Output the (x, y) coordinate of the center of the cell containing the given text.  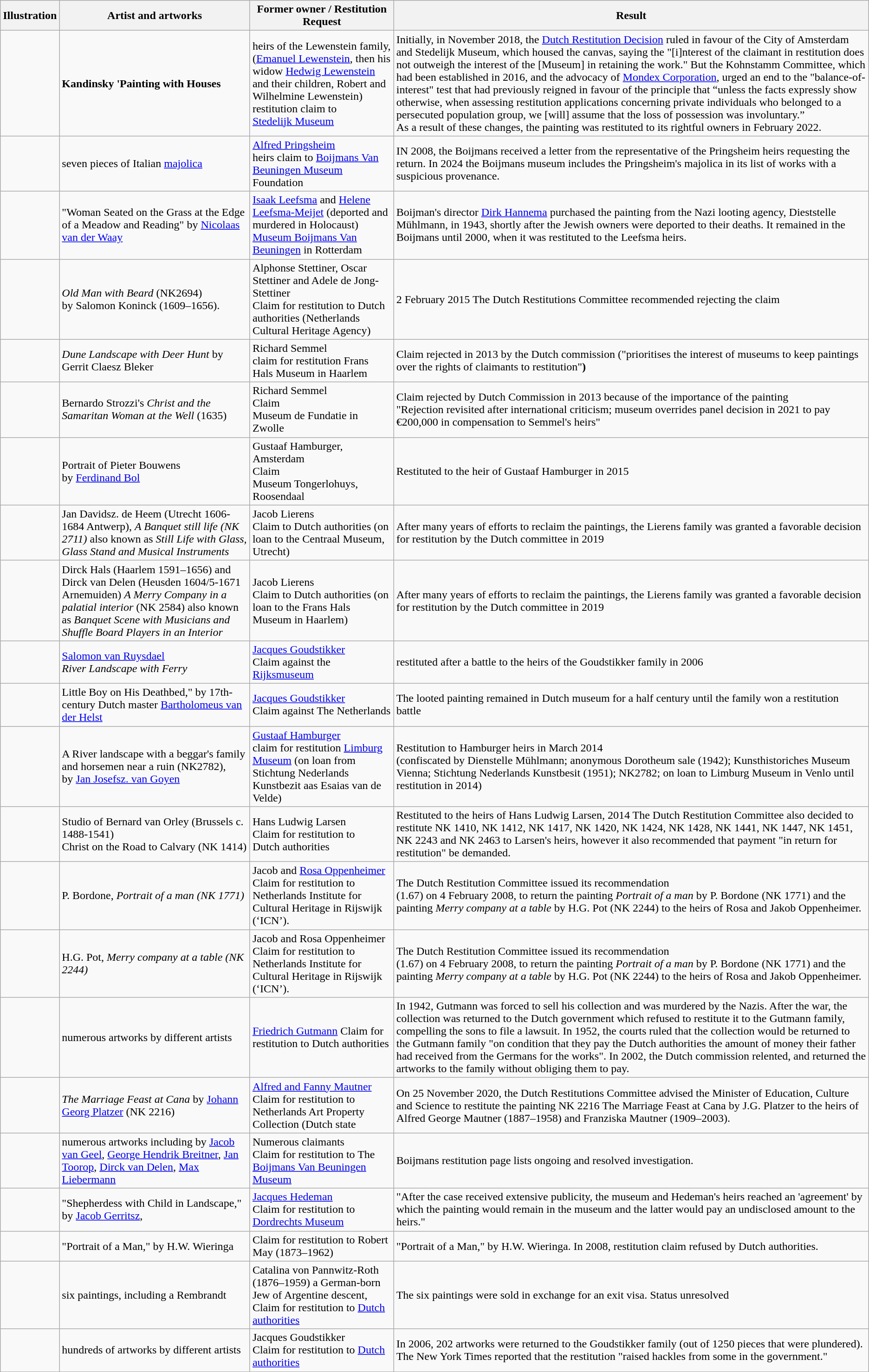
"Portrait of a Man," by H.W. Wieringa. In 2008, restitution claim refused by Dutch authorities. (631, 1246)
Old Man with Beard (NK2694)by Salomon Koninck (1609–1656). (155, 299)
Numerous claimantsClaim for restitution to The Boijmans Van Beuningen Museum (322, 1160)
Richard Semmelclaim for restitution Frans Hals Museum in Haarlem (322, 361)
restituted after a battle to the heirs of the Goudstikker family in 2006 (631, 662)
Catalina von Pannwitz-Roth (1876–1959) a German-born Jew of Argentine descent,Claim for restitution to Dutch authorities (322, 1295)
The Marriage Feast at Cana by Johann Georg Platzer (NK 2216) (155, 1106)
Jacques HedemanClaim for restitution to Dordrechts Museum (322, 1210)
Richard SemmelClaimMuseum de Fundatie in Zwolle (322, 409)
The six paintings were sold in exchange for an exit visa. Status unresolved (631, 1295)
Restituted to the heir of Gustaaf Hamburger in 2015 (631, 471)
Dune Landscape with Deer Hunt by Gerrit Claesz Bleker (155, 361)
Kandinsky 'Painting with Houses (155, 84)
Jacob LierensClaim to Dutch authorities (on loan to the Frans Hals Museum in Haarlem) (322, 601)
Illustration (30, 16)
Hans Ludwig LarsenClaim for restitution toDutch authorities (322, 835)
Friedrich Gutmann Claim for restitution to Dutch authorities (322, 1038)
Salomon van RuysdaelRiver Landscape with Ferry (155, 662)
Gustaaf Hamburger, AmsterdamClaimMuseum Tongerlohuys, Roosendaal (322, 471)
Jacques GoudstikkerClaim for restitution to Dutch authorities (322, 1350)
Boijmans restitution page lists ongoing and resolved investigation. (631, 1160)
The looted painting remained in Dutch museum for a half century until the family won a restitution battle (631, 705)
numerous artworks including by Jacob van Geel, George Hendrik Breitner, Jan Toorop, Dirck van Delen, Max Liebermann (155, 1160)
Artist and artworks (155, 16)
Former owner / Restitution Request (322, 16)
Claim for restitution to Robert May (1873–1962) (322, 1246)
Gustaaf Hamburgerclaim for restitution Limburg Museum (on loan from Stichtung Nederlands Kunstbezit aas Esaias van de Velde) (322, 766)
hundreds of artworks by different artists (155, 1350)
"Shepherdess with Child in Landscape," by Jacob Gerritsz, (155, 1210)
Alfred Pringsheimheirs claim to Boijmans Van Beuningen Museum Foundation (322, 163)
Isaak Leefsma and Helene Leefsma-Meijet (deported and murdered in Holocaust)Museum Boijmans Van Beuningen in Rotterdam (322, 225)
Bernardo Strozzi's Christ and the Samaritan Woman at the Well (1635) (155, 409)
seven pieces of Italian majolica (155, 163)
Alphonse Stettiner, Oscar Stettiner and Adele de Jong-StettinerClaim for restitution to Dutch authorities (Netherlands Cultural Heritage Agency) (322, 299)
Jacob LierensClaim to Dutch authorities (on loan to the Centraal Museum, Utrecht) (322, 533)
2 February 2015 The Dutch Restitutions Committee recommended rejecting the claim (631, 299)
Studio of Bernard van Orley (Brussels c. 1488-1541)Christ on the Road to Calvary (NK 1414) (155, 835)
Jacques GoudstikkerClaim against The Netherlands (322, 705)
H.G. Pot, Merry company at a table (NK 2244) (155, 964)
Jacques GoudstikkerClaim against the Rijksmuseum (322, 662)
"Woman Seated on the Grass at the Edge of a Meadow and Reading" by Nicolaas van der Waay (155, 225)
A River landscape with a beggar's family and horsemen near a ruin (NK2782),by Jan Josefsz. van Goyen (155, 766)
Little Boy on His Deathbed," by 17th-century Dutch master Bartholomeus van der Helst (155, 705)
numerous artworks by different artists (155, 1038)
P. Bordone, Portrait of a man (NK 1771) (155, 896)
six paintings, including a Rembrandt (155, 1295)
Alfred and Fanny MautnerClaim for restitution to Netherlands Art Property Collection (Dutch state (322, 1106)
"Portrait of a Man," by H.W. Wieringa (155, 1246)
Claim rejected in 2013 by the Dutch commission ("prioritises the interest of museums to keep paintings over the rights of claimants to restitution") (631, 361)
Result (631, 16)
Portrait of Pieter Bouwensby Ferdinand Bol (155, 471)
